Provide the [x, y] coordinate of the cell's center where the given text is located.  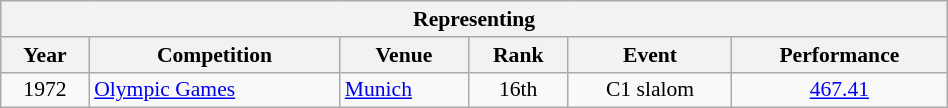
Year [45, 55]
Competition [214, 55]
16th [518, 90]
Olympic Games [214, 90]
Venue [404, 55]
C1 slalom [650, 90]
Event [650, 55]
1972 [45, 90]
Performance [840, 55]
Munich [404, 90]
Rank [518, 55]
467.41 [840, 90]
Representing [474, 19]
